Provide the [X, Y] coordinate of the cell's center where the given text is located.  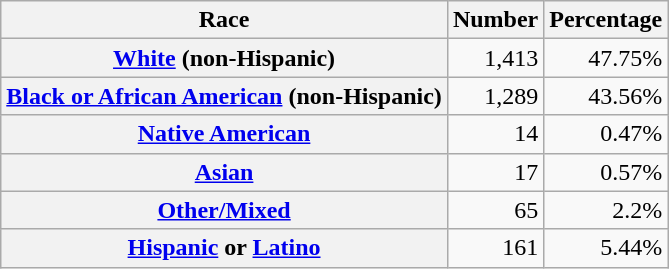
Number [495, 20]
5.44% [606, 248]
Other/Mixed [224, 210]
Asian [224, 172]
17 [495, 172]
Black or African American (non-Hispanic) [224, 96]
2.2% [606, 210]
0.47% [606, 134]
161 [495, 248]
Native American [224, 134]
0.57% [606, 172]
14 [495, 134]
Hispanic or Latino [224, 248]
Percentage [606, 20]
43.56% [606, 96]
65 [495, 210]
Race [224, 20]
1,289 [495, 96]
47.75% [606, 58]
1,413 [495, 58]
White (non-Hispanic) [224, 58]
